Scan for the cell matching the given text and deliver its [X, Y] coordinate at center. 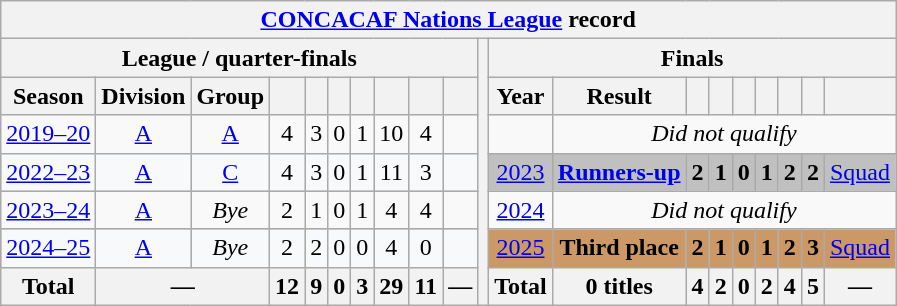
Year [521, 96]
Season [48, 96]
2023–24 [48, 210]
Result [619, 96]
9 [316, 286]
2024 [521, 210]
Runners-up [619, 172]
Group [230, 96]
2022–23 [48, 172]
12 [288, 286]
2025 [521, 248]
League / quarter-finals [240, 58]
2019–20 [48, 134]
Third place [619, 248]
C [230, 172]
CONCACAF Nations League record [448, 20]
0 titles [619, 286]
5 [812, 286]
2023 [521, 172]
Finals [692, 58]
29 [392, 286]
2024–25 [48, 248]
Division [144, 96]
10 [392, 134]
